Provide the [X, Y] coordinate of the cell's center where the given text is located.  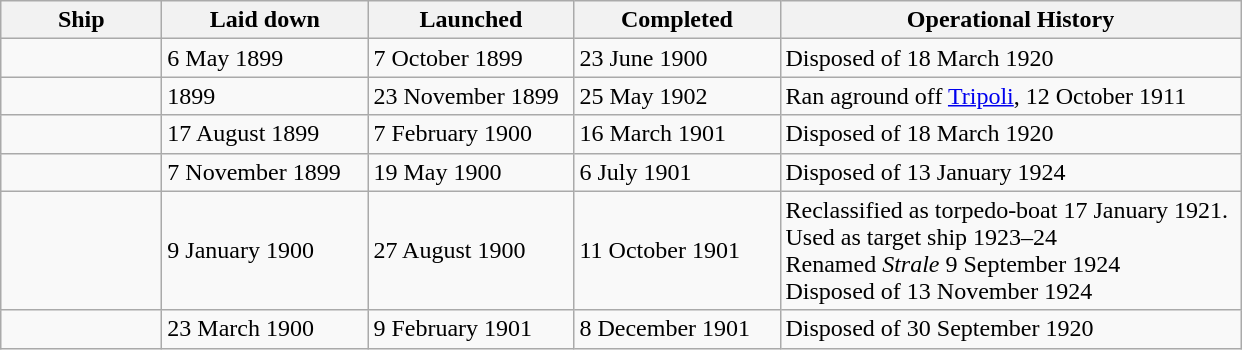
9 January 1900 [265, 250]
25 May 1902 [677, 96]
16 March 1901 [677, 134]
8 December 1901 [677, 329]
17 August 1899 [265, 134]
23 March 1900 [265, 329]
11 October 1901 [677, 250]
9 February 1901 [471, 329]
7 February 1900 [471, 134]
Disposed of 30 September 1920 [1010, 329]
Completed [677, 20]
23 June 1900 [677, 58]
Laid down [265, 20]
Reclassified as torpedo-boat 17 January 1921. Used as target ship 1923–24Renamed Strale 9 September 1924Disposed of 13 November 1924 [1010, 250]
7 October 1899 [471, 58]
Operational History [1010, 20]
Disposed of 13 January 1924 [1010, 172]
Ship [82, 20]
23 November 1899 [471, 96]
6 May 1899 [265, 58]
27 August 1900 [471, 250]
7 November 1899 [265, 172]
19 May 1900 [471, 172]
1899 [265, 96]
6 July 1901 [677, 172]
Ran aground off Tripoli, 12 October 1911 [1010, 96]
Launched [471, 20]
